Scan for the cell matching the given text and deliver its [X, Y] coordinate at center. 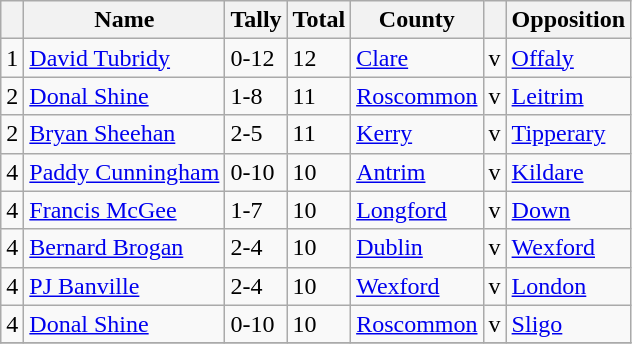
Clare [417, 58]
Kerry [417, 134]
12 [319, 58]
Paddy Cunningham [124, 172]
Sligo [568, 324]
0-12 [256, 58]
1 [12, 58]
Down [568, 210]
1-7 [256, 210]
Leitrim [568, 96]
Name [124, 20]
Kildare [568, 172]
Total [319, 20]
County [417, 20]
PJ Banville [124, 286]
Opposition [568, 20]
Offaly [568, 58]
Tipperary [568, 134]
London [568, 286]
Tally [256, 20]
Bernard Brogan [124, 248]
Antrim [417, 172]
1-8 [256, 96]
Bryan Sheehan [124, 134]
2-5 [256, 134]
Dublin [417, 248]
Longford [417, 210]
David Tubridy [124, 58]
Francis McGee [124, 210]
